From the cell containing the given text, extract its center point as (x, y) coordinate. 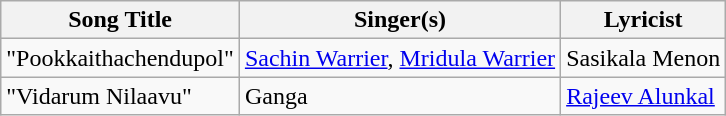
Ganga (400, 96)
Singer(s) (400, 20)
"Vidarum Nilaavu" (120, 96)
"Pookkaithachendupol" (120, 58)
Sachin Warrier, Mridula Warrier (400, 58)
Rajeev Alunkal (644, 96)
Song Title (120, 20)
Lyricist (644, 20)
Sasikala Menon (644, 58)
